Provide the [x, y] coordinate of the cell's center where the given text is located.  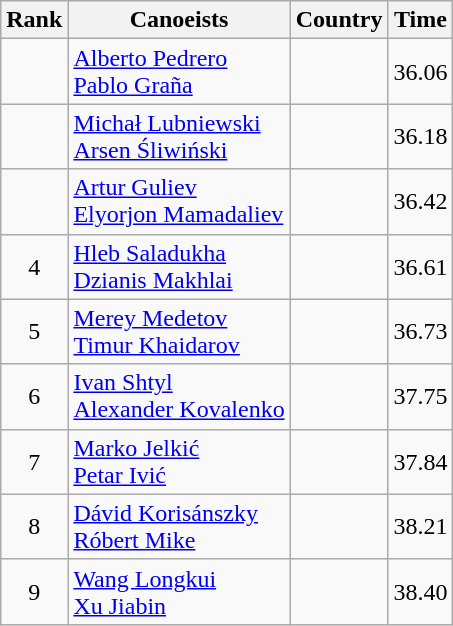
38.40 [420, 592]
Canoeists [179, 20]
37.84 [420, 462]
Country [339, 20]
36.18 [420, 136]
Rank [34, 20]
36.42 [420, 202]
Merey MedetovTimur Khaidarov [179, 332]
Marko JelkićPetar Ivić [179, 462]
36.06 [420, 72]
38.21 [420, 526]
Alberto PedreroPablo Graña [179, 72]
8 [34, 526]
6 [34, 396]
9 [34, 592]
36.73 [420, 332]
Wang LongkuiXu Jiabin [179, 592]
36.61 [420, 266]
Time [420, 20]
4 [34, 266]
Hleb SaladukhaDzianis Makhlai [179, 266]
Michał LubniewskiArsen Śliwiński [179, 136]
Artur GulievElyorjon Mamadaliev [179, 202]
Dávid KorisánszkyRóbert Mike [179, 526]
5 [34, 332]
37.75 [420, 396]
7 [34, 462]
Ivan ShtylAlexander Kovalenko [179, 396]
